Capture the cell that displays the provided text and extract its (X, Y) central coordinate. 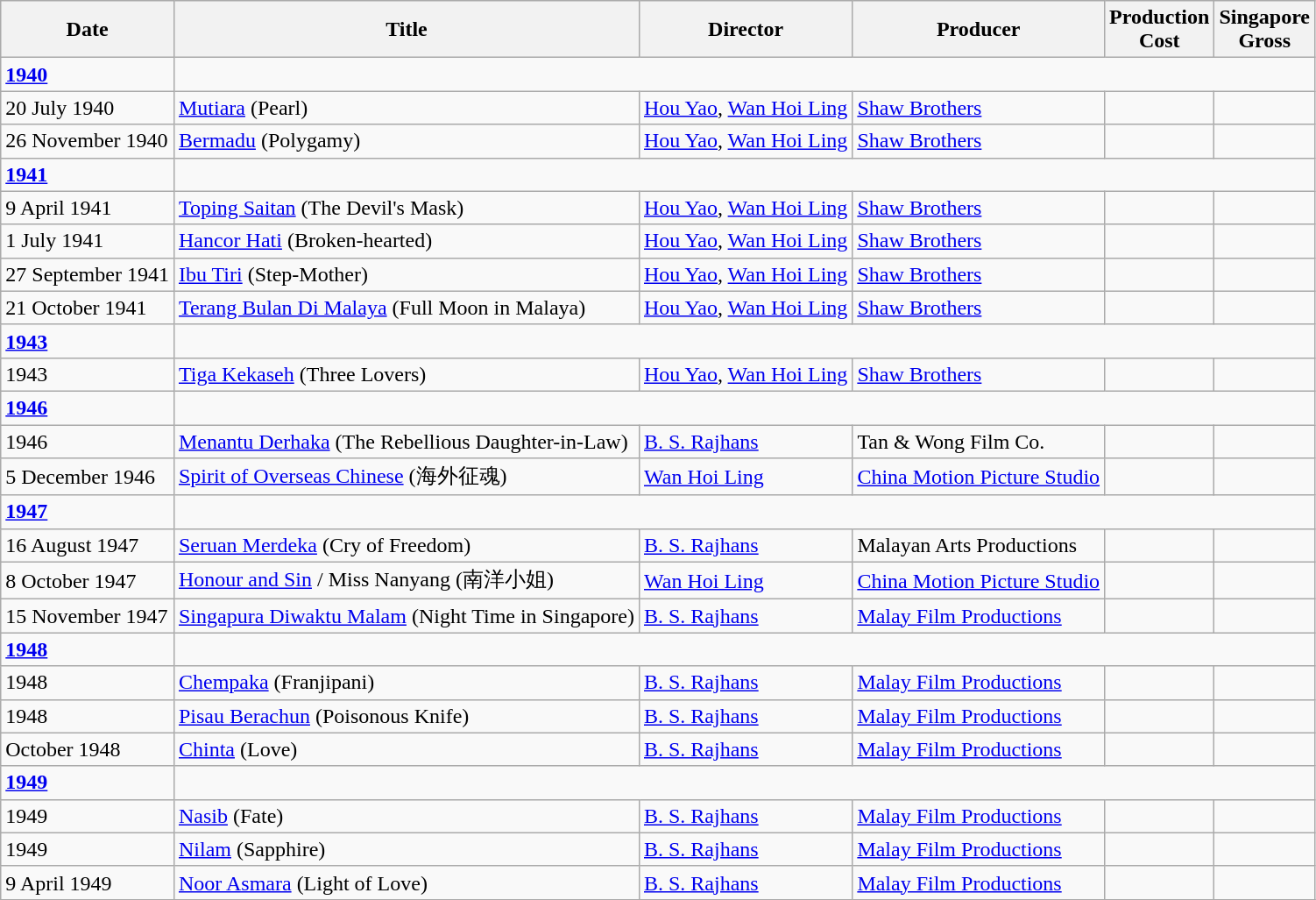
Chinta (Love) (407, 749)
21 October 1941 (88, 308)
Toping Saitan (The Devil's Mask) (407, 208)
Producer (979, 30)
26 November 1940 (88, 141)
9 April 1941 (88, 208)
Bermadu (Polygamy) (407, 141)
Mutiara (Pearl) (407, 108)
9 April 1949 (88, 882)
Honour and Sin / Miss Nanyang (南洋小姐) (407, 580)
Pisau Berachun (Poisonous Knife) (407, 716)
Director (745, 30)
Title (407, 30)
Date (88, 30)
16 August 1947 (88, 545)
Menantu Derhaka (The Rebellious Daughter-in-Law) (407, 441)
Noor Asmara (Light of Love) (407, 882)
1941 (88, 174)
1 July 1941 (88, 241)
Terang Bulan Di Malaya (Full Moon in Malaya) (407, 308)
Nasib (Fate) (407, 816)
Seruan Merdeka (Cry of Freedom) (407, 545)
Malayan Arts Productions (979, 545)
Singapore Gross (1265, 30)
Production Cost (1160, 30)
Hancor Hati (Broken-hearted) (407, 241)
Chempaka (Franjipani) (407, 683)
1940 (88, 74)
27 September 1941 (88, 274)
Singapura Diwaktu Malam (Night Time in Singapore) (407, 616)
Ibu Tiri (Step-Mother) (407, 274)
1947 (88, 512)
20 July 1940 (88, 108)
15 November 1947 (88, 616)
5 December 1946 (88, 477)
Tiga Kekaseh (Three Lovers) (407, 374)
Tan & Wong Film Co. (979, 441)
8 October 1947 (88, 580)
Spirit of Overseas Chinese (海外征魂) (407, 477)
Nilam (Sapphire) (407, 849)
October 1948 (88, 749)
